Return (x, y) of the center of cell containing provided text 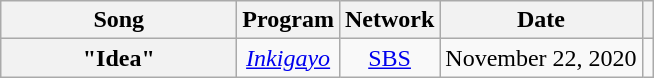
Date (541, 20)
November 22, 2020 (541, 58)
SBS (389, 58)
Song (119, 20)
Network (389, 20)
Inkigayo (288, 58)
"Idea" (119, 58)
Program (288, 20)
